Determine the [x, y] coordinate at the center of the cell enclosing the given text.  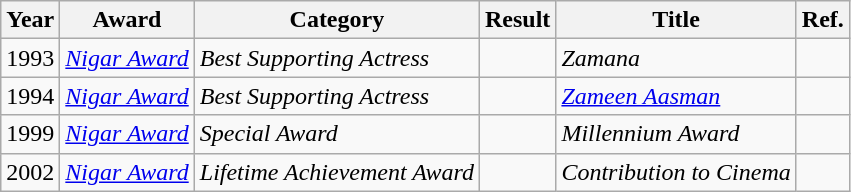
Contribution to Cinema [676, 172]
Year [30, 20]
Result [517, 20]
Category [336, 20]
2002 [30, 172]
Millennium Award [676, 134]
Award [127, 20]
Lifetime Achievement Award [336, 172]
1999 [30, 134]
1993 [30, 58]
Title [676, 20]
1994 [30, 96]
Zameen Aasman [676, 96]
Ref. [822, 20]
Zamana [676, 58]
Special Award [336, 134]
